Scan for the cell matching the given text and deliver its [x, y] coordinate at center. 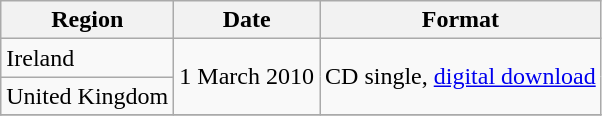
United Kingdom [88, 96]
Ireland [88, 58]
Format [461, 20]
Region [88, 20]
CD single, digital download [461, 77]
1 March 2010 [247, 77]
Date [247, 20]
